Output the (x, y) coordinate of the center of the cell containing the given text.  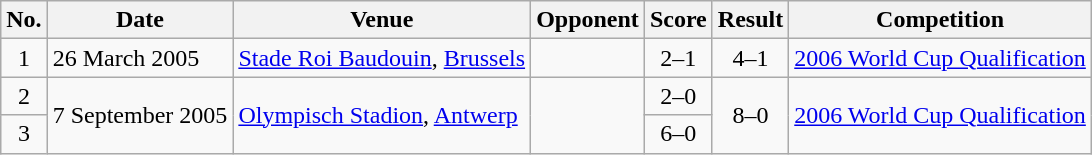
2–0 (678, 96)
4–1 (750, 58)
Result (750, 20)
8–0 (750, 115)
Venue (382, 20)
26 March 2005 (140, 58)
Olympisch Stadion, Antwerp (382, 115)
6–0 (678, 134)
7 September 2005 (140, 115)
Score (678, 20)
No. (24, 20)
2 (24, 96)
Opponent (588, 20)
Date (140, 20)
3 (24, 134)
2–1 (678, 58)
Stade Roi Baudouin, Brussels (382, 58)
Competition (940, 20)
1 (24, 58)
